Determine the [X, Y] coordinate at the center of the cell enclosing the given text.  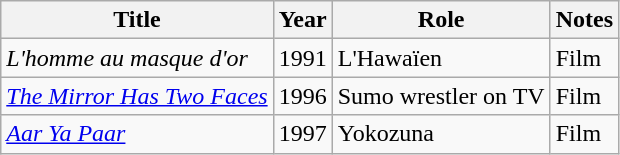
L'Hawaïen [441, 58]
1997 [302, 134]
Yokozuna [441, 134]
Aar Ya Paar [137, 134]
Notes [584, 20]
Year [302, 20]
Sumo wrestler on TV [441, 96]
Role [441, 20]
Title [137, 20]
L'homme au masque d'or [137, 58]
The Mirror Has Two Faces [137, 96]
1991 [302, 58]
1996 [302, 96]
